Find where the given text appears and provide that cell's center as (x, y) coordinate. 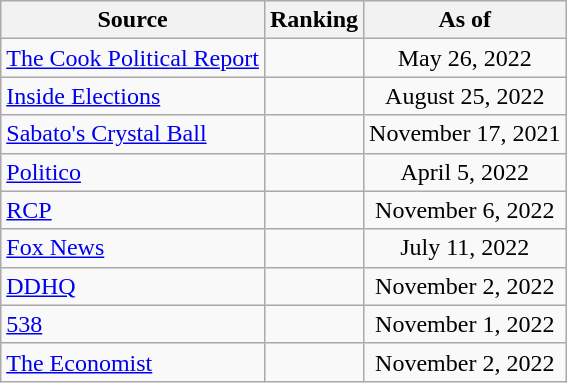
May 26, 2022 (465, 58)
DDHQ (133, 286)
Politico (133, 172)
538 (133, 324)
August 25, 2022 (465, 96)
Sabato's Crystal Ball (133, 134)
Ranking (314, 20)
Inside Elections (133, 96)
April 5, 2022 (465, 172)
November 17, 2021 (465, 134)
As of (465, 20)
Source (133, 20)
November 1, 2022 (465, 324)
The Economist (133, 362)
The Cook Political Report (133, 58)
July 11, 2022 (465, 248)
November 6, 2022 (465, 210)
Fox News (133, 248)
RCP (133, 210)
